Return [X, Y] of the center of cell containing provided text 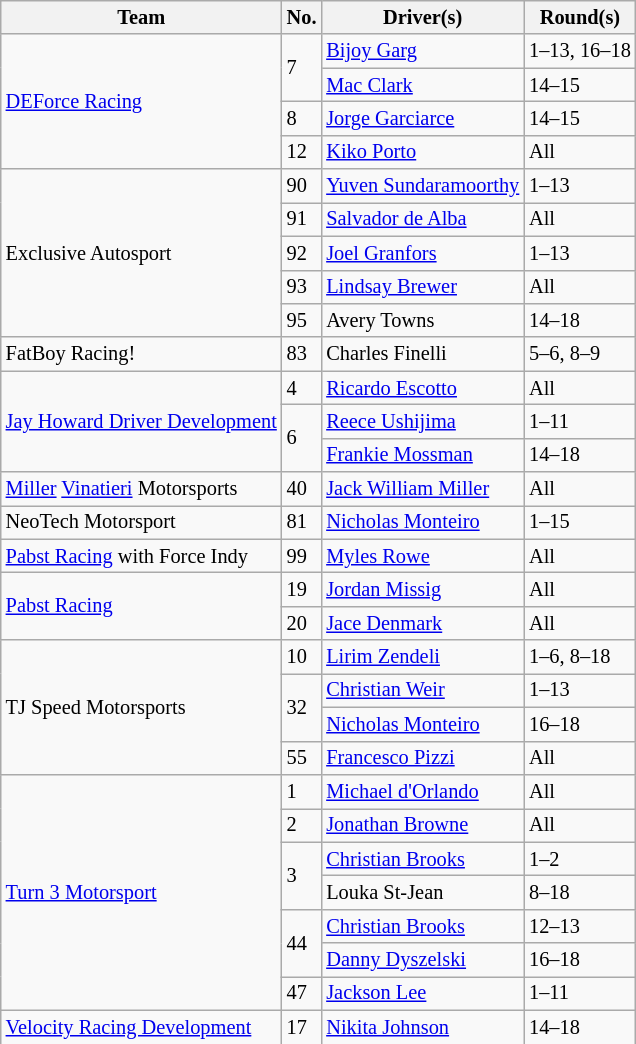
99 [302, 556]
Team [142, 17]
81 [302, 522]
Exclusive Autosport [142, 253]
1–15 [580, 522]
90 [302, 186]
Kiko Porto [422, 152]
Salvador de Alba [422, 219]
19 [302, 589]
10 [302, 657]
FatBoy Racing! [142, 354]
Francesco Pizzi [422, 758]
DEForce Racing [142, 102]
No. [302, 17]
44 [302, 942]
Yuven Sundaramoorthy [422, 186]
Reece Ushijima [422, 421]
Lindsay Brewer [422, 287]
32 [302, 706]
12 [302, 152]
6 [302, 438]
17 [302, 1027]
Ricardo Escotto [422, 388]
95 [302, 320]
Turn 3 Motorsport [142, 892]
Velocity Racing Development [142, 1027]
1–13, 16–18 [580, 51]
2 [302, 825]
Jorge Garciarce [422, 118]
5–6, 8–9 [580, 354]
Danny Dyszelski [422, 960]
20 [302, 623]
Jonathan Browne [422, 825]
8–18 [580, 892]
Pabst Racing [142, 606]
40 [302, 489]
Avery Towns [422, 320]
3 [302, 876]
Louka St-Jean [422, 892]
Frankie Mossman [422, 455]
93 [302, 287]
Bijoy Garg [422, 51]
Miller Vinatieri Motorsports [142, 489]
Jace Denmark [422, 623]
47 [302, 993]
Michael d'Orlando [422, 791]
Charles Finelli [422, 354]
Myles Rowe [422, 556]
55 [302, 758]
Pabst Racing with Force Indy [142, 556]
4 [302, 388]
92 [302, 253]
Nikita Johnson [422, 1027]
Driver(s) [422, 17]
Christian Weir [422, 690]
12–13 [580, 926]
Round(s) [580, 17]
Joel Granfors [422, 253]
1–6, 8–18 [580, 657]
1 [302, 791]
NeoTech Motorsport [142, 522]
1–2 [580, 859]
Jack William Miller [422, 489]
TJ Speed Motorsports [142, 708]
Jay Howard Driver Development [142, 422]
Mac Clark [422, 85]
83 [302, 354]
8 [302, 118]
Lirim Zendeli [422, 657]
7 [302, 68]
91 [302, 219]
Jordan Missig [422, 589]
Jackson Lee [422, 993]
